Return the (x, y) coordinate for the center point of the cell that contains the specified text.  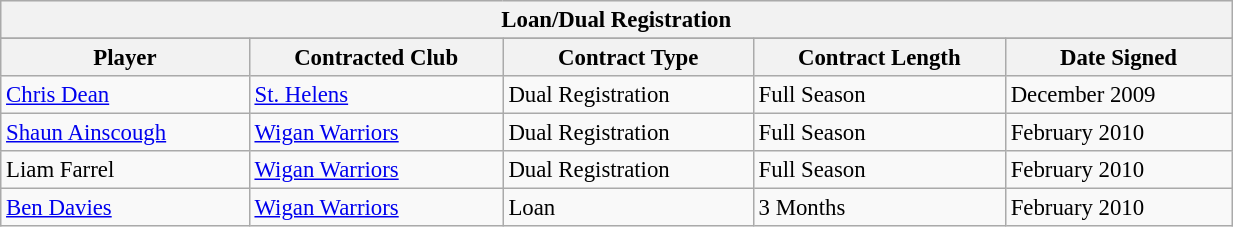
Player (125, 58)
Contract Type (628, 58)
December 2009 (1118, 95)
Ben Davies (125, 208)
Liam Farrel (125, 170)
Chris Dean (125, 95)
Contract Length (879, 58)
Shaun Ainscough (125, 133)
Date Signed (1118, 58)
3 Months (879, 208)
St. Helens (376, 95)
Contracted Club (376, 58)
Loan/Dual Registration (616, 20)
Loan (628, 208)
